Determine the (X, Y) coordinate at the center of the cell enclosing the given text.  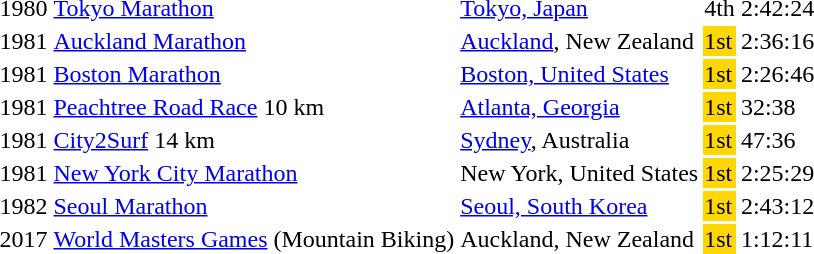
Boston Marathon (254, 74)
Seoul Marathon (254, 206)
Seoul, South Korea (580, 206)
New York, United States (580, 173)
Peachtree Road Race 10 km (254, 107)
World Masters Games (Mountain Biking) (254, 239)
Boston, United States (580, 74)
Sydney, Australia (580, 140)
Auckland Marathon (254, 41)
City2Surf 14 km (254, 140)
New York City Marathon (254, 173)
Atlanta, Georgia (580, 107)
